Locate the cell with the specified text and output its (x, y) center coordinate. 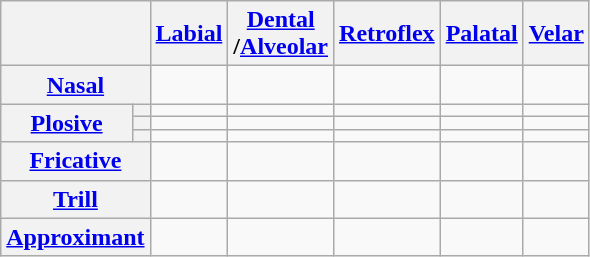
Velar (556, 34)
Palatal (482, 34)
Labial (189, 34)
Retroflex (388, 34)
Fricative (76, 161)
Plosive (67, 123)
Trill (76, 199)
Nasal (76, 85)
Dental/Alveolar (281, 34)
Approximant (76, 237)
